Detect which cell encompasses the target text, then output its (x, y) center coordinate. 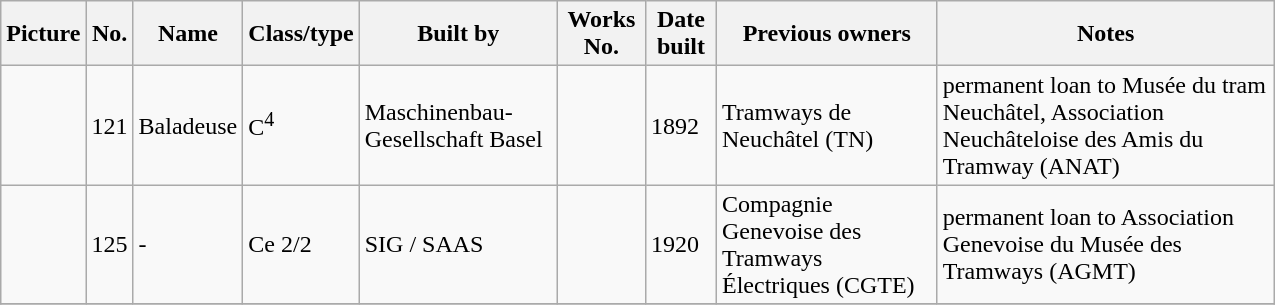
C4 (301, 126)
permanent loan to Musée du tram Neuchâtel, Association Neuchâteloise des Amis du Tramway (ANAT) (1106, 126)
Notes (1106, 34)
permanent loan to Association Genevoise du Musée des Tramways (AGMT) (1106, 244)
Works No. (601, 34)
Class/type (301, 34)
125 (110, 244)
1920 (682, 244)
Tramways de Neuchâtel (TN) (826, 126)
Previous owners (826, 34)
1892 (682, 126)
Ce 2/2 (301, 244)
Maschinenbau-Gesellschaft Basel (458, 126)
Compagnie Genevoise des Tramways Électriques (CGTE) (826, 244)
Picture (44, 34)
No. (110, 34)
Built by (458, 34)
- (188, 244)
SIG / SAAS (458, 244)
Date built (682, 34)
Baladeuse (188, 126)
121 (110, 126)
Name (188, 34)
